For the text-containing cell, return its midpoint in (x, y) coordinate format. 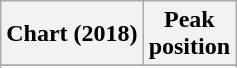
Peakposition (189, 34)
Chart (2018) (72, 34)
